For the text-containing cell, return its midpoint in [X, Y] coordinate format. 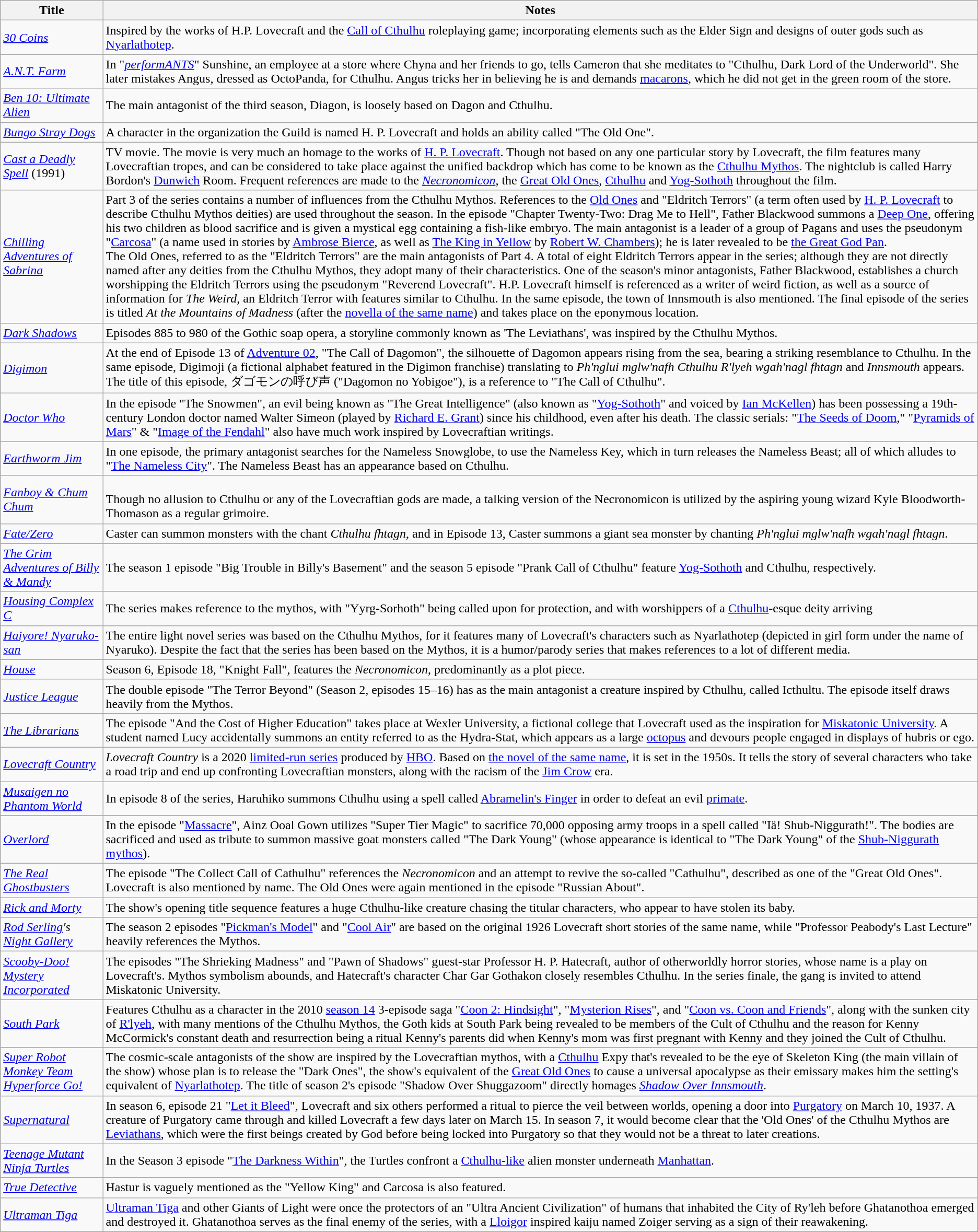
Scooby-Doo! Mystery Incorporated [52, 975]
Fate/Zero [52, 533]
30 Coins [52, 38]
Musaigen no Phantom World [52, 798]
Fanboy & Chum Chum [52, 499]
Digimon [52, 368]
Notes [540, 10]
True Detective [52, 1188]
Cast a Deadly Spell (1991) [52, 166]
House [52, 669]
Dark Shadows [52, 333]
Bungo Stray Dogs [52, 132]
Season 6, Episode 18, "Knight Fall", features the Necronomicon, predominantly as a plot piece. [540, 669]
Haiyore! Nyaruko-san [52, 643]
South Park [52, 1024]
The main antagonist of the third season, Diagon, is loosely based on Dagon and Cthulhu. [540, 106]
The show's opening title sequence features a huge Cthulhu-like creature chasing the titular characters, who appear to have stolen its baby. [540, 908]
Title [52, 10]
Supernatural [52, 1120]
Rick and Morty [52, 908]
Earthworm Jim [52, 459]
The Grim Adventures of Billy & Mandy [52, 567]
In the Season 3 episode "The Darkness Within", the Turtles confront a Cthulhu-like alien monster underneath Manhattan. [540, 1161]
Lovecraft Country [52, 764]
Ben 10: Ultimate Alien [52, 106]
The Librarians [52, 730]
A.N.T. Farm [52, 71]
A character in the organization the Guild is named H. P. Lovecraft and holds an ability called "The Old One". [540, 132]
Rod Serling's Night Gallery [52, 934]
In episode 8 of the series, Haruhiko summons Cthulhu using a spell called Abramelin's Finger in order to defeat an evil primate. [540, 798]
Housing Complex C [52, 608]
Hastur is vaguely mentioned as the "Yellow King" and Carcosa is also featured. [540, 1188]
Doctor Who [52, 417]
Episodes 885 to 980 of the Gothic soap opera, a storyline commonly known as 'The Leviathans', was inspired by the Cthulhu Mythos. [540, 333]
Ultraman Tiga [52, 1214]
Super Robot Monkey Team Hyperforce Go! [52, 1072]
Chilling Adventures of Sabrina [52, 257]
Teenage Mutant Ninja Turtles [52, 1161]
The Real Ghostbusters [52, 881]
Overlord [52, 840]
Justice League [52, 696]
